Pinpoint the cell where the given text exists, returning its (x, y) midpoint coordinate. 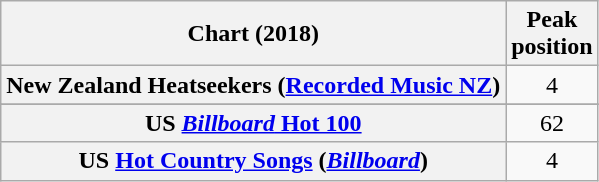
US Billboard Hot 100 (254, 123)
New Zealand Heatseekers (Recorded Music NZ) (254, 85)
Peak position (552, 34)
62 (552, 123)
Chart (2018) (254, 34)
US Hot Country Songs (Billboard) (254, 161)
